Capture the cell that displays the provided text and extract its (X, Y) central coordinate. 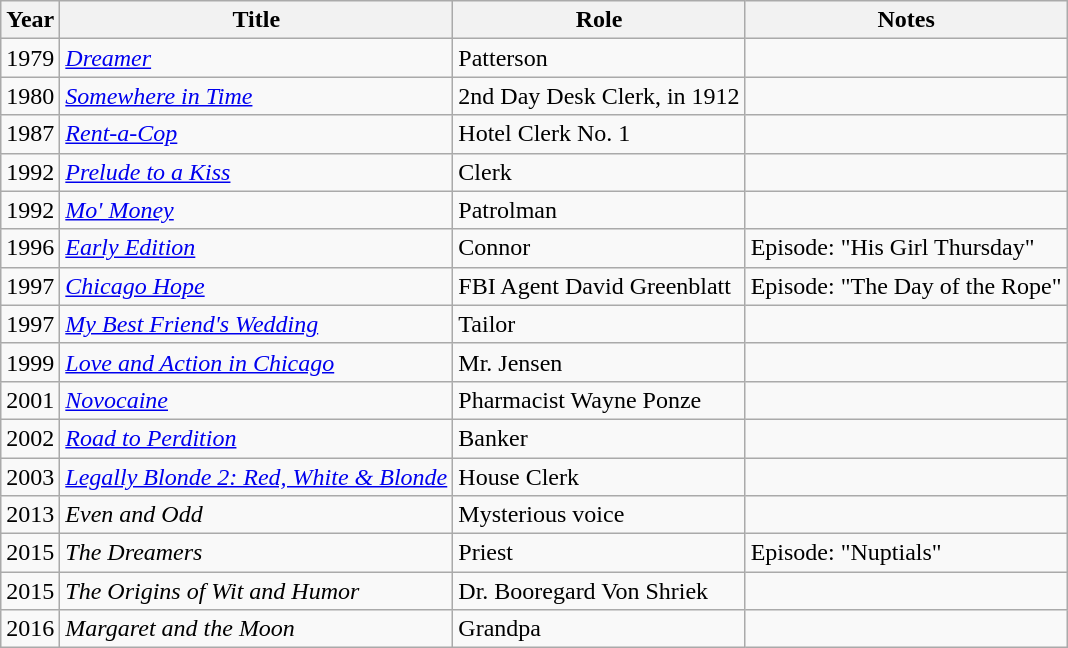
Pharmacist Wayne Ponze (599, 400)
Dreamer (256, 58)
1987 (30, 134)
Clerk (599, 172)
Somewhere in Time (256, 96)
2013 (30, 515)
Novocaine (256, 400)
The Dreamers (256, 553)
Love and Action in Chicago (256, 362)
Banker (599, 438)
Margaret and the Moon (256, 629)
1996 (30, 248)
Patterson (599, 58)
Tailor (599, 324)
Title (256, 20)
Early Edition (256, 248)
The Origins of Wit and Humor (256, 591)
2003 (30, 477)
My Best Friend's Wedding (256, 324)
Mo' Money (256, 210)
House Clerk (599, 477)
2016 (30, 629)
Dr. Booregard Von Shriek (599, 591)
Episode: "Nuptials" (906, 553)
Episode: "The Day of the Rope" (906, 286)
Mr. Jensen (599, 362)
Rent-a-Cop (256, 134)
Grandpa (599, 629)
Episode: "His Girl Thursday" (906, 248)
2002 (30, 438)
Notes (906, 20)
Year (30, 20)
1999 (30, 362)
Even and Odd (256, 515)
FBI Agent David Greenblatt (599, 286)
Role (599, 20)
1979 (30, 58)
Legally Blonde 2: Red, White & Blonde (256, 477)
Priest (599, 553)
1980 (30, 96)
2001 (30, 400)
Prelude to a Kiss (256, 172)
Connor (599, 248)
2nd Day Desk Clerk, in 1912 (599, 96)
Mysterious voice (599, 515)
Patrolman (599, 210)
Hotel Clerk No. 1 (599, 134)
Road to Perdition (256, 438)
Chicago Hope (256, 286)
